Search for the cell housing the specified text and yield its [x, y] center coordinate. 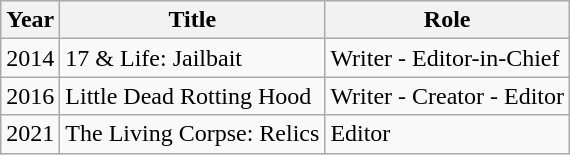
2014 [30, 58]
2016 [30, 96]
Writer - Editor-in-Chief [448, 58]
2021 [30, 134]
Title [192, 20]
17 & Life: Jailbait [192, 58]
Writer - Creator - Editor [448, 96]
Little Dead Rotting Hood [192, 96]
Year [30, 20]
Editor [448, 134]
The Living Corpse: Relics [192, 134]
Role [448, 20]
